Capture the cell that displays the provided text and extract its [x, y] central coordinate. 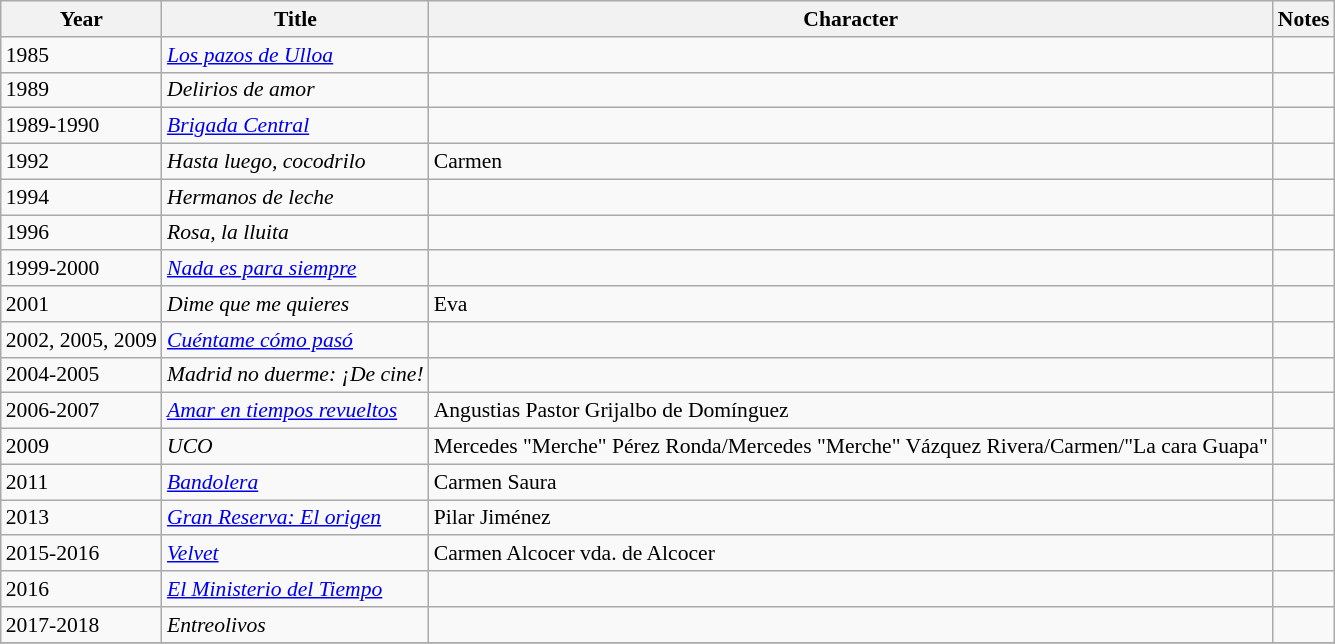
2004-2005 [82, 375]
2017-2018 [82, 625]
Character [851, 19]
2016 [82, 589]
Dime que me quieres [296, 304]
Velvet [296, 554]
1989 [82, 90]
2002, 2005, 2009 [82, 340]
Notes [1304, 19]
Title [296, 19]
1999-2000 [82, 269]
Mercedes "Merche" Pérez Ronda/Mercedes "Merche" Vázquez Rivera/Carmen/"La cara Guapa" [851, 447]
Carmen Alcocer vda. de Alcocer [851, 554]
Nada es para siempre [296, 269]
El Ministerio del Tiempo [296, 589]
2006-2007 [82, 411]
Carmen [851, 162]
Los pazos de Ulloa [296, 55]
Brigada Central [296, 126]
1992 [82, 162]
Gran Reserva: El origen [296, 518]
Delirios de amor [296, 90]
2013 [82, 518]
2001 [82, 304]
Angustias Pastor Grijalbo de Domínguez [851, 411]
Hermanos de leche [296, 197]
Amar en tiempos revueltos [296, 411]
Eva [851, 304]
Cuéntame cómo pasó [296, 340]
1985 [82, 55]
1989-1990 [82, 126]
2015-2016 [82, 554]
Carmen Saura [851, 482]
Entreolivos [296, 625]
1996 [82, 233]
Rosa, la lluita [296, 233]
Year [82, 19]
2011 [82, 482]
Hasta luego, cocodrilo [296, 162]
2009 [82, 447]
Madrid no duerme: ¡De cine! [296, 375]
Pilar Jiménez [851, 518]
1994 [82, 197]
Bandolera [296, 482]
UCO [296, 447]
